From the cell containing the given text, extract its center point as (x, y) coordinate. 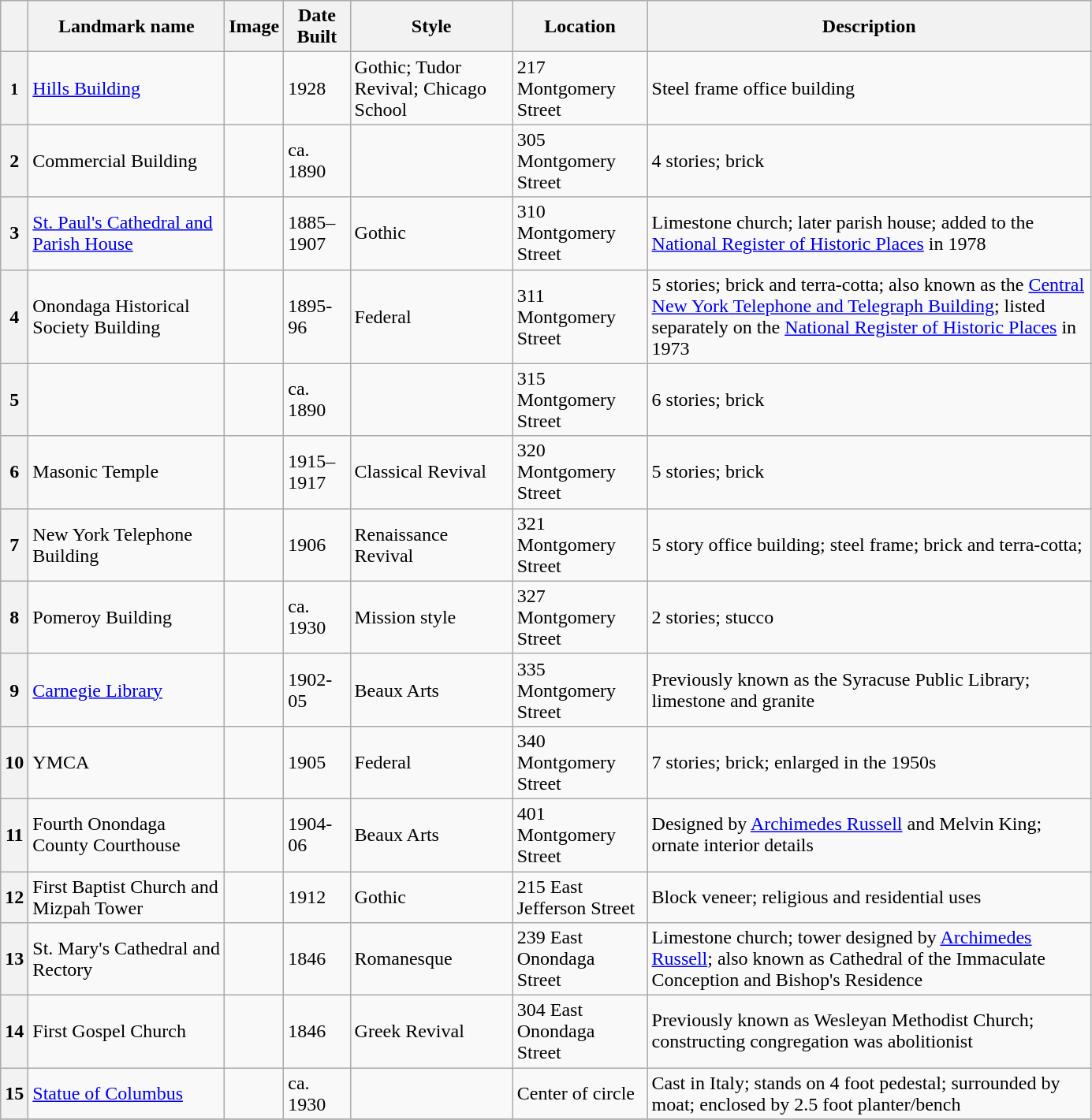
310 Montgomery Street (580, 233)
4 stories; brick (869, 161)
1904-06 (317, 835)
239 East Onondaga Street (580, 959)
4 (14, 317)
Greek Revival (431, 1032)
335 Montgomery Street (580, 690)
Statue of Columbus (126, 1094)
Date Built (317, 27)
217 Montgomery Street (580, 88)
1928 (317, 88)
Landmark name (126, 27)
305 Montgomery Street (580, 161)
340 Montgomery Street (580, 762)
Masonic Temple (126, 472)
Description (869, 27)
321 Montgomery Street (580, 545)
New York Telephone Building (126, 545)
8 (14, 617)
Gothic; Tudor Revival; Chicago School (431, 88)
5 story office building; steel frame; brick and terra-cotta; (869, 545)
Commercial Building (126, 161)
3 (14, 233)
7 (14, 545)
Hills Building (126, 88)
1905 (317, 762)
1915–1917 (317, 472)
327 Montgomery Street (580, 617)
304 East Onondaga Street (580, 1032)
215 East Jefferson Street (580, 897)
1902-05 (317, 690)
9 (14, 690)
Mission style (431, 617)
Image (254, 27)
Fourth Onondaga County Courthouse (126, 835)
Romanesque (431, 959)
Previously known as the Syracuse Public Library; limestone and granite (869, 690)
1895-96 (317, 317)
2 stories; stucco (869, 617)
St. Paul's Cathedral and Parish House (126, 233)
Block veneer; religious and residential uses (869, 897)
10 (14, 762)
1912 (317, 897)
5 stories; brick (869, 472)
Pomeroy Building (126, 617)
First Baptist Church and Mizpah Tower (126, 897)
1885–1907 (317, 233)
Limestone church; tower designed by Archimedes Russell; also known as Cathedral of the Immaculate Conception and Bishop's Residence (869, 959)
Style (431, 27)
Designed by Archimedes Russell and Melvin King; ornate interior details (869, 835)
311 Montgomery Street (580, 317)
5 (14, 400)
Steel frame office building (869, 88)
Onondaga Historical Society Building (126, 317)
Classical Revival (431, 472)
Location (580, 27)
2 (14, 161)
12 (14, 897)
First Gospel Church (126, 1032)
315 Montgomery Street (580, 400)
Limestone church; later parish house; added to the National Register of Historic Places in 1978 (869, 233)
St. Mary's Cathedral and Rectory (126, 959)
14 (14, 1032)
7 stories; brick; enlarged in the 1950s (869, 762)
Cast in Italy; stands on 4 foot pedestal; surrounded by moat; enclosed by 2.5 foot planter/bench (869, 1094)
1906 (317, 545)
Center of circle (580, 1094)
1 (14, 88)
320 Montgomery Street (580, 472)
Previously known as Wesleyan Methodist Church; constructing congregation was abolitionist (869, 1032)
401 Montgomery Street (580, 835)
6 stories; brick (869, 400)
11 (14, 835)
6 (14, 472)
Carnegie Library (126, 690)
13 (14, 959)
YMCA (126, 762)
Renaissance Revival (431, 545)
15 (14, 1094)
